Return the (X, Y) coordinate for the center point of the cell that contains the specified text.  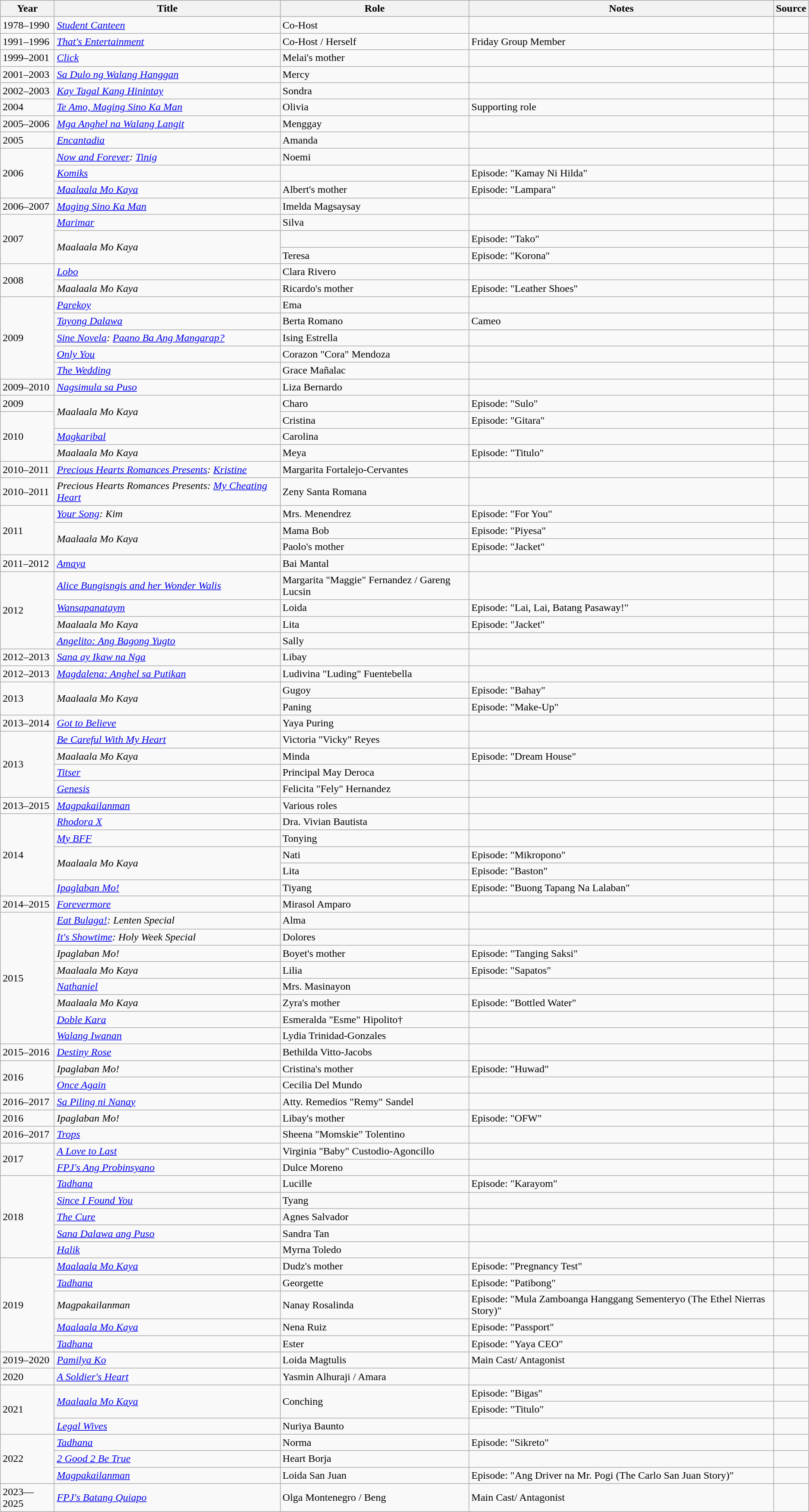
Norma (374, 1442)
My BFF (167, 838)
Friday Group Member (621, 42)
Magkaribal (167, 436)
Since I Found You (167, 1200)
Albert's mother (374, 189)
Episode: "Gitara" (621, 420)
Legal Wives (167, 1426)
Nanay Rosalinda (374, 1305)
Margarita Fortalejo-Cervantes (374, 469)
Ricardo's mother (374, 288)
Victoria "Vicky" Reyes (374, 739)
Titser (167, 773)
Alma (374, 921)
1999–2001 (28, 58)
Kay Tagal Kang Hinintay (167, 91)
Trops (167, 1135)
Lilia (374, 970)
Rhodora X (167, 822)
Dra. Vivian Bautista (374, 822)
2018 (28, 1217)
2021 (28, 1410)
Mrs. Menendrez (374, 514)
Noemi (374, 157)
The Wedding (167, 371)
Sheena "Momskie" Tolentino (374, 1135)
Conching (374, 1401)
Marimar (167, 223)
Eat Bulaga!: Lenten Special (167, 921)
Precious Hearts Romances Presents: Kristine (167, 469)
Dudz's mother (374, 1266)
2013–2014 (28, 723)
Episode: "Piyesa" (621, 531)
2001–2003 (28, 74)
Episode: "Sikreto" (621, 1442)
Bethilda Vitto-Jacobs (374, 1052)
2020 (28, 1377)
Mirasol Amparo (374, 904)
Maging Sino Ka Man (167, 206)
FPJ's Batang Quiapo (167, 1498)
Only You (167, 354)
Episode: "Patibong" (621, 1283)
Sa Dulo ng Walang Hanggan (167, 74)
Episode: "Mula Zamboanga Hanggang Sementeryo (The Ethel Nierras Story)" (621, 1305)
2019–2020 (28, 1360)
Esmeralda "Esme" Hipolito† (374, 1019)
Episode: "Dream House" (621, 756)
2009–2010 (28, 387)
Cameo (621, 321)
Sana Dalawa ang Puso (167, 1233)
Lucille (374, 1184)
Ising Estrella (374, 338)
Minda (374, 756)
Ema (374, 305)
2022 (28, 1459)
Clara Rivero (374, 272)
Sana ay Ikaw na Nga (167, 657)
Mga Anghel na Walang Langit (167, 124)
Sine Novela: Paano Ba Ang Mangarap? (167, 338)
2007 (28, 239)
Your Song: Kim (167, 514)
Komiks (167, 173)
2011–2012 (28, 563)
Berta Romano (374, 321)
Co-Host (374, 25)
Sally (374, 641)
Sa Piling ni Nanay (167, 1102)
Gugoy (374, 690)
Nati (374, 855)
2006 (28, 173)
Heart Borja (374, 1459)
2014 (28, 855)
Tyang (374, 1200)
2 Good 2 Be True (167, 1459)
Loida San Juan (374, 1475)
Student Canteen (167, 25)
Loida (374, 608)
FPJ's Ang Probinsyano (167, 1167)
Grace Mañalac (374, 371)
Amanda (374, 140)
Yasmin Alhuraji / Amara (374, 1377)
Menggay (374, 124)
Mama Bob (374, 531)
Episode: "Passport" (621, 1327)
Ester (374, 1344)
Episode: "Mikropono" (621, 855)
Episode: "Make-Up" (621, 706)
Dulce Moreno (374, 1167)
Episode: "Buong Tapang Na Lalaban" (621, 888)
2008 (28, 280)
1978–1990 (28, 25)
Mercy (374, 74)
Felicita "Fely" Hernandez (374, 789)
2013–2015 (28, 806)
Zeny Santa Romana (374, 492)
Got to Believe (167, 723)
Dolores (374, 937)
Melai's mother (374, 58)
Angelito: Ang Bagong Yugto (167, 641)
Notes (621, 9)
Co-Host / Herself (374, 42)
Episode: "Pregnancy Test" (621, 1266)
Cristina's mother (374, 1069)
Yaya Puring (374, 723)
Lydia Trinidad-Gonzales (374, 1036)
Doble Kara (167, 1019)
Destiny Rose (167, 1052)
Charo (374, 403)
Agnes Salvador (374, 1217)
Te Amo, Maging Sino Ka Man (167, 107)
Role (374, 9)
Alice Bungisngis and her Wonder Walis (167, 585)
Encantadia (167, 140)
Episode: "Korona" (621, 256)
Loida Magtulis (374, 1360)
Paning (374, 706)
Episode: "Sulo" (621, 403)
Margarita "Maggie" Fernandez / Gareng Lucsin (374, 585)
Episode: "Karayom" (621, 1184)
Precious Hearts Romances Presents: My Cheating Heart (167, 492)
Atty. Remedios "Remy" Sandel (374, 1102)
Episode: "For You" (621, 514)
Silva (374, 223)
Virginia "Baby" Custodio-Agoncillo (374, 1151)
Walang Iwanan (167, 1036)
Genesis (167, 789)
Be Careful With My Heart (167, 739)
2019 (28, 1305)
Episode: "Tanging Saksi" (621, 953)
Once Again (167, 1085)
2004 (28, 107)
Episode: "OFW" (621, 1118)
2005–2006 (28, 124)
Lobo (167, 272)
Magdalena: Anghel sa Putikan (167, 674)
Episode: "Lampara" (621, 189)
Episode: "Lai, Lai, Batang Pasaway!" (621, 608)
Wansapanataym (167, 608)
It's Showtime: Holy Week Special (167, 937)
2002–2003 (28, 91)
Libay's mother (374, 1118)
Corazon "Cora" Mendoza (374, 354)
Teresa (374, 256)
Year (28, 9)
Mrs. Masinayon (374, 986)
Meya (374, 453)
Episode: "Tako" (621, 239)
Boyet's mother (374, 953)
Supporting role (621, 107)
Forevermore (167, 904)
Tonying (374, 838)
A Soldier's Heart (167, 1377)
Episode: "Bottled Water" (621, 1003)
Click (167, 58)
Episode: "Baston" (621, 871)
2015–2016 (28, 1052)
Olivia (374, 107)
Libay (374, 657)
Imelda Magsaysay (374, 206)
Episode: "Bahay" (621, 690)
Myrna Toledo (374, 1250)
Episode: "Bigas" (621, 1393)
Episode: "Kamay Ni Hilda" (621, 173)
Tiyang (374, 888)
Title (167, 9)
Bai Mantal (374, 563)
Zyra's mother (374, 1003)
That's Entertainment (167, 42)
1991–1996 (28, 42)
The Cure (167, 1217)
Cecilia Del Mundo (374, 1085)
2012 (28, 611)
2023—2025 (28, 1498)
Principal May Deroca (374, 773)
2010 (28, 436)
Episode: "Leather Shoes" (621, 288)
Pamilya Ko (167, 1360)
Carolina (374, 436)
A Love to Last (167, 1151)
Parekoy (167, 305)
Now and Forever: Tinig (167, 157)
Amaya (167, 563)
Tayong Dalawa (167, 321)
Paolo's mother (374, 547)
Olga Montenegro / Beng (374, 1498)
Nathaniel (167, 986)
2014–2015 (28, 904)
2015 (28, 978)
Nagsimula sa Puso (167, 387)
Source (791, 9)
Episode: "Sapatos" (621, 970)
Liza Bernardo (374, 387)
Georgette (374, 1283)
Ludivina "Luding" Fuentebella (374, 674)
2011 (28, 531)
Halik (167, 1250)
Episode: "Yaya CEO" (621, 1344)
Various roles (374, 806)
2005 (28, 140)
2017 (28, 1159)
Nuriya Baunto (374, 1426)
Nena Ruiz (374, 1327)
2006–2007 (28, 206)
Sandra Tan (374, 1233)
Cristina (374, 420)
Episode: "Huwad" (621, 1069)
Episode: "Ang Driver na Mr. Pogi (The Carlo San Juan Story)" (621, 1475)
Sondra (374, 91)
